Identify which cell holds the provided text, then report its (X, Y) central coordinate. 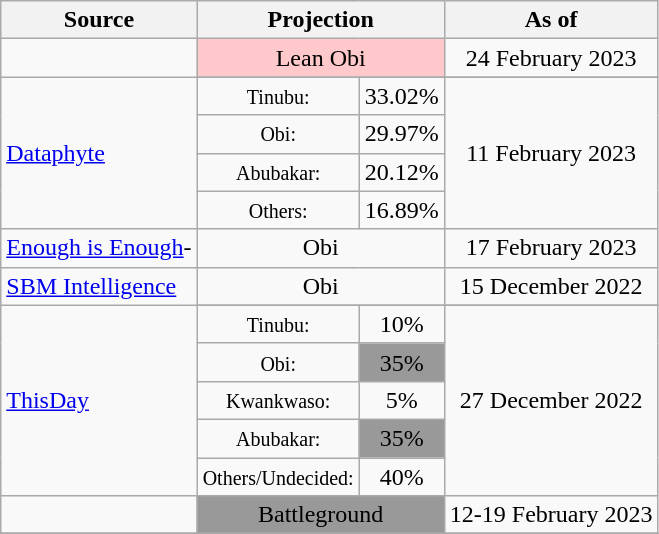
29.97% (402, 134)
10% (402, 324)
20.12% (402, 172)
5% (402, 400)
SBM Intelligence (99, 286)
27 December 2022 (551, 400)
Source (99, 20)
40% (402, 477)
16.89% (402, 210)
Kwankwaso: (278, 400)
Projection (320, 20)
Battleground (320, 515)
11 February 2023 (551, 153)
Enough is Enough- (99, 248)
Others: (278, 210)
15 December 2022 (551, 286)
Lean Obi (320, 58)
17 February 2023 (551, 248)
ThisDay (99, 400)
As of (551, 20)
24 February 2023 (551, 58)
33.02% (402, 96)
Dataphyte (99, 153)
12-19 February 2023 (551, 515)
Others/Undecided: (278, 477)
